Scan for the cell matching the given text and deliver its [x, y] coordinate at center. 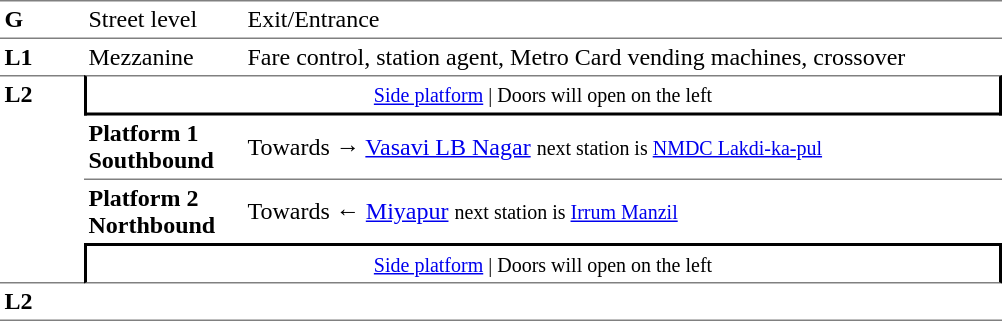
L1 [42, 57]
G [42, 20]
Towards → Vasavi LB Nagar next station is NMDC Lakdi-ka-pul [622, 148]
L2 [42, 179]
Street level [164, 20]
Mezzanine [164, 57]
Towards ← Miyapur next station is Irrum Manzil [622, 212]
Platform 2Northbound [164, 212]
Platform 1Southbound [164, 148]
Fare control, station agent, Metro Card vending machines, crossover [622, 57]
Exit/Entrance [622, 20]
